Pinpoint the cell where the given text exists, returning its [x, y] midpoint coordinate. 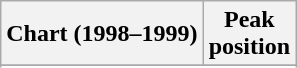
Chart (1998–1999) [102, 34]
Peakposition [249, 34]
